From the cell containing the given text, extract its center point as [X, Y] coordinate. 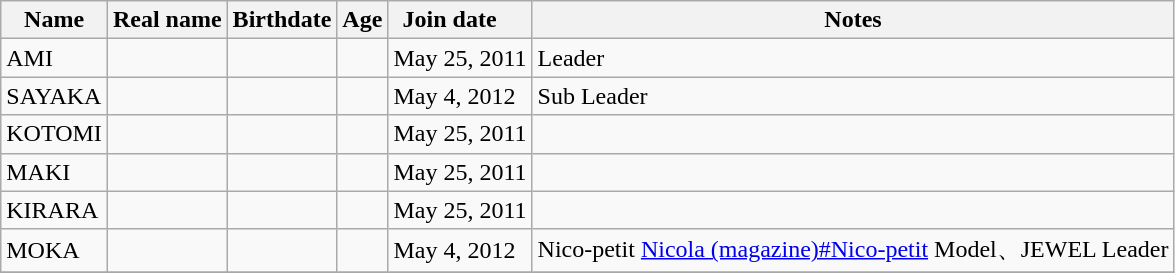
AMI [54, 58]
SAYAKA [54, 96]
Nico-petit Nicola (magazine)#Nico-petit Model、JEWEL Leader [853, 250]
Notes [853, 20]
KIRARA [54, 210]
Birthdate [282, 20]
Age [362, 20]
MAKI [54, 172]
MOKA [54, 250]
KOTOMI [54, 134]
Leader [853, 58]
Join date [460, 20]
Real name [167, 20]
Sub Leader [853, 96]
Name [54, 20]
